Locate the cell with the specified text and output its [x, y] center coordinate. 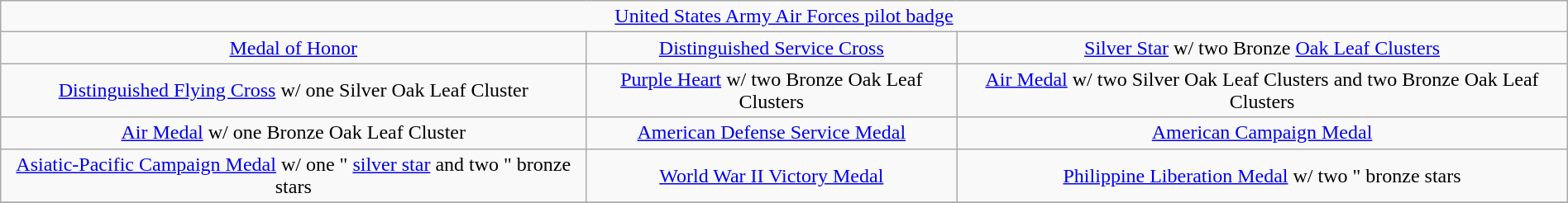
United States Army Air Forces pilot badge [784, 17]
Air Medal w/ one Bronze Oak Leaf Cluster [294, 133]
Purple Heart w/ two Bronze Oak Leaf Clusters [772, 91]
Distinguished Service Cross [772, 48]
Air Medal w/ two Silver Oak Leaf Clusters and two Bronze Oak Leaf Clusters [1262, 91]
Medal of Honor [294, 48]
Silver Star w/ two Bronze Oak Leaf Clusters [1262, 48]
American Defense Service Medal [772, 133]
Philippine Liberation Medal w/ two " bronze stars [1262, 175]
Asiatic-Pacific Campaign Medal w/ one " silver star and two " bronze stars [294, 175]
Distinguished Flying Cross w/ one Silver Oak Leaf Cluster [294, 91]
World War II Victory Medal [772, 175]
American Campaign Medal [1262, 133]
